Find where the given text appears and provide that cell's center as [X, Y] coordinate. 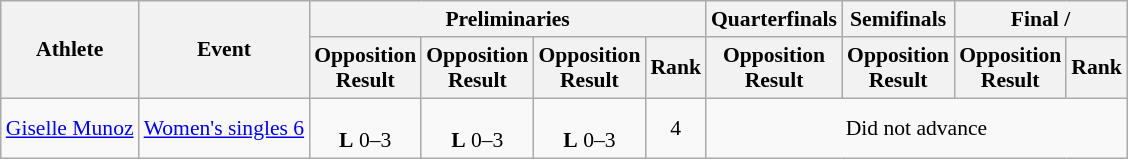
Semifinals [898, 19]
Preliminaries [508, 19]
Women's singles 6 [224, 128]
Quarterfinals [774, 19]
Athlete [70, 50]
Giselle Munoz [70, 128]
4 [676, 128]
Did not advance [916, 128]
Event [224, 50]
Final / [1040, 19]
